Pinpoint the cell where the given text exists, returning its [x, y] midpoint coordinate. 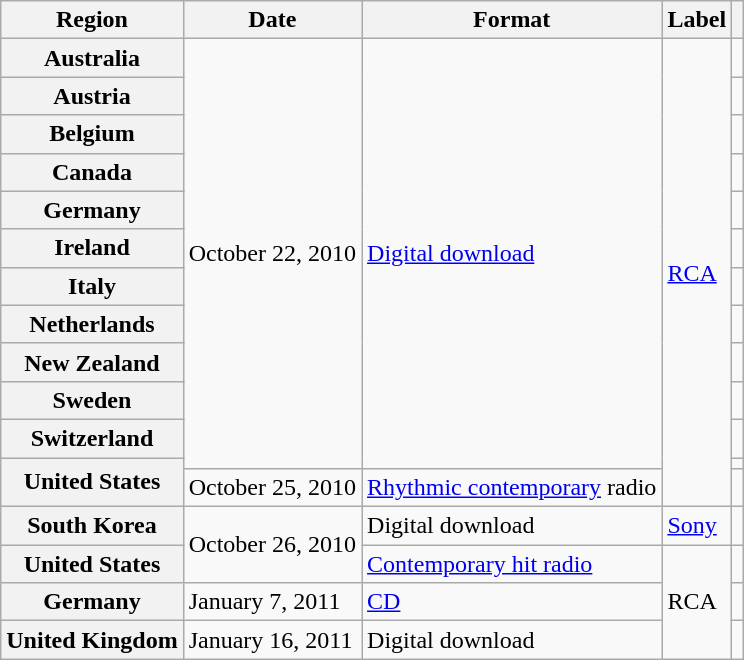
Netherlands [92, 324]
Ireland [92, 248]
South Korea [92, 526]
January 7, 2011 [272, 602]
October 22, 2010 [272, 254]
Switzerland [92, 438]
Sweden [92, 400]
January 16, 2011 [272, 640]
Canada [92, 172]
Sony [697, 526]
Date [272, 20]
Format [512, 20]
Austria [92, 96]
Label [697, 20]
Australia [92, 58]
Rhythmic contemporary radio [512, 488]
New Zealand [92, 362]
Region [92, 20]
Italy [92, 286]
United Kingdom [92, 640]
October 26, 2010 [272, 545]
Belgium [92, 134]
Contemporary hit radio [512, 564]
CD [512, 602]
October 25, 2010 [272, 488]
